Capture the cell that displays the provided text and extract its (X, Y) central coordinate. 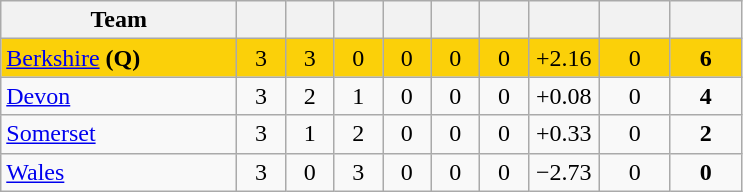
Somerset (119, 134)
Devon (119, 96)
4 (706, 96)
6 (706, 58)
+0.33 (564, 134)
+2.16 (564, 58)
Berkshire (Q) (119, 58)
Wales (119, 172)
+0.08 (564, 96)
−2.73 (564, 172)
Team (119, 20)
